Capture the cell that displays the provided text and extract its [x, y] central coordinate. 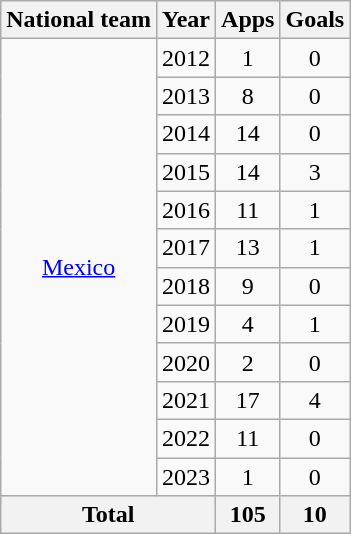
2019 [186, 324]
2016 [186, 210]
National team [79, 20]
2021 [186, 400]
105 [248, 515]
2017 [186, 248]
17 [248, 400]
13 [248, 248]
10 [315, 515]
2018 [186, 286]
2022 [186, 438]
9 [248, 286]
3 [315, 172]
2020 [186, 362]
2013 [186, 96]
2 [248, 362]
Year [186, 20]
Apps [248, 20]
8 [248, 96]
Total [108, 515]
Mexico [79, 268]
2014 [186, 134]
2012 [186, 58]
2023 [186, 477]
Goals [315, 20]
2015 [186, 172]
